Detect which cell encompasses the target text, then output its [X, Y] center coordinate. 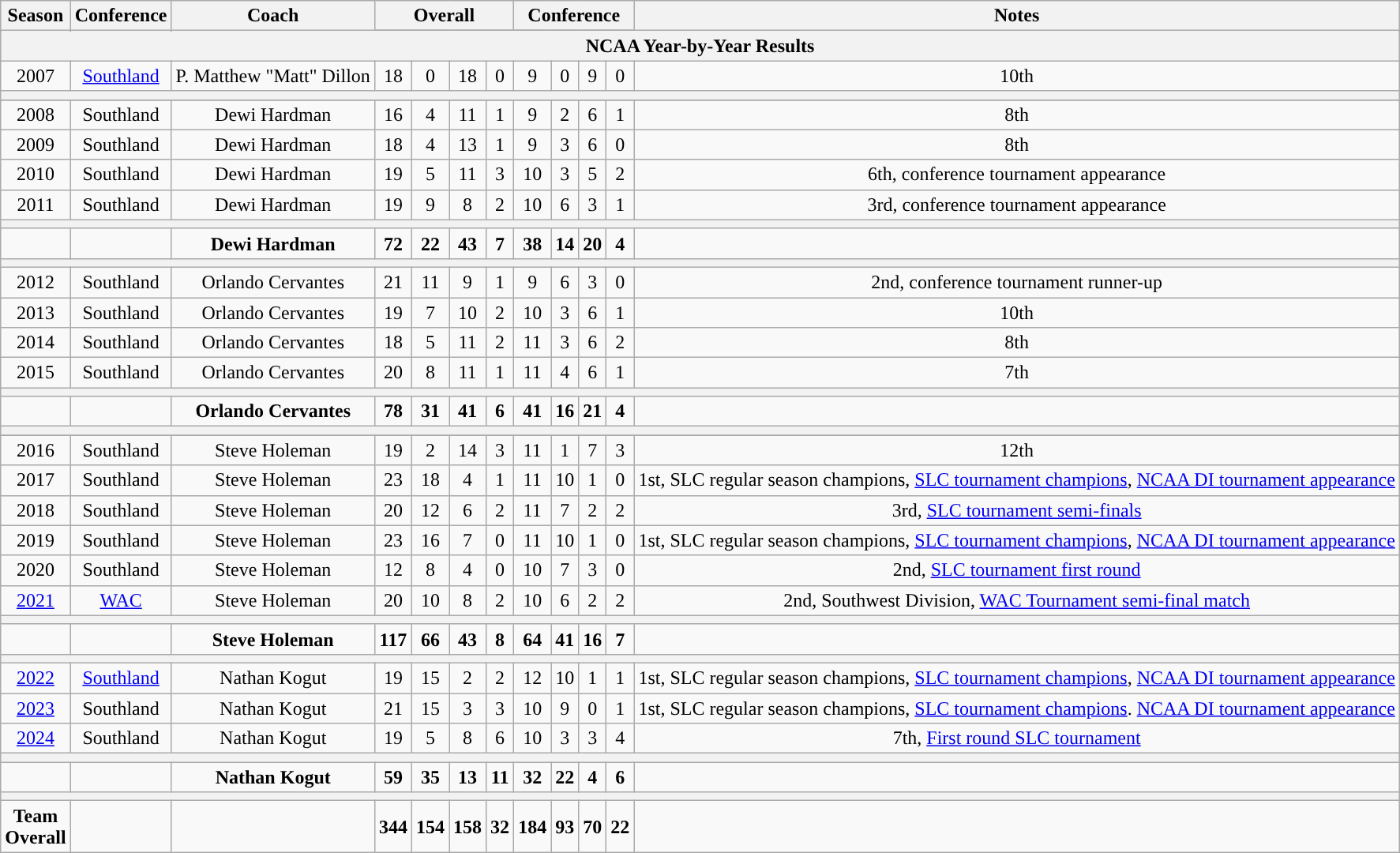
2019 [36, 540]
2013 [36, 312]
Season [36, 16]
6th, conference tournament appearance [1017, 175]
2022 [36, 678]
WAC [121, 600]
2010 [36, 175]
2017 [36, 480]
64 [532, 639]
93 [565, 826]
158 [467, 826]
7th [1017, 373]
P. Matthew "Matt" Dillon [273, 76]
2011 [36, 205]
2024 [36, 738]
117 [393, 639]
2nd, SLC tournament first round [1017, 570]
2008 [36, 115]
31 [430, 411]
59 [393, 777]
2018 [36, 510]
12th [1017, 450]
2015 [36, 373]
66 [430, 639]
2020 [36, 570]
78 [393, 411]
7th, First round SLC tournament [1017, 738]
3rd, conference tournament appearance [1017, 205]
344 [393, 826]
2014 [36, 343]
Overall [444, 16]
1st, SLC regular season champions, SLC tournament champions. NCAA DI tournament appearance [1017, 708]
184 [532, 826]
70 [592, 826]
2nd, Southwest Division, WAC Tournament semi-final match [1017, 600]
2007 [36, 76]
154 [430, 826]
2012 [36, 282]
TeamOverall [36, 826]
3rd, SLC tournament semi-finals [1017, 510]
2009 [36, 145]
35 [430, 777]
2nd, conference tournament runner-up [1017, 282]
38 [532, 243]
Notes [1017, 16]
2016 [36, 450]
NCAA Year-by-Year Results [700, 46]
2023 [36, 708]
2021 [36, 600]
Coach [273, 16]
72 [393, 243]
